Find where the given text appears and provide that cell's center as (x, y) coordinate. 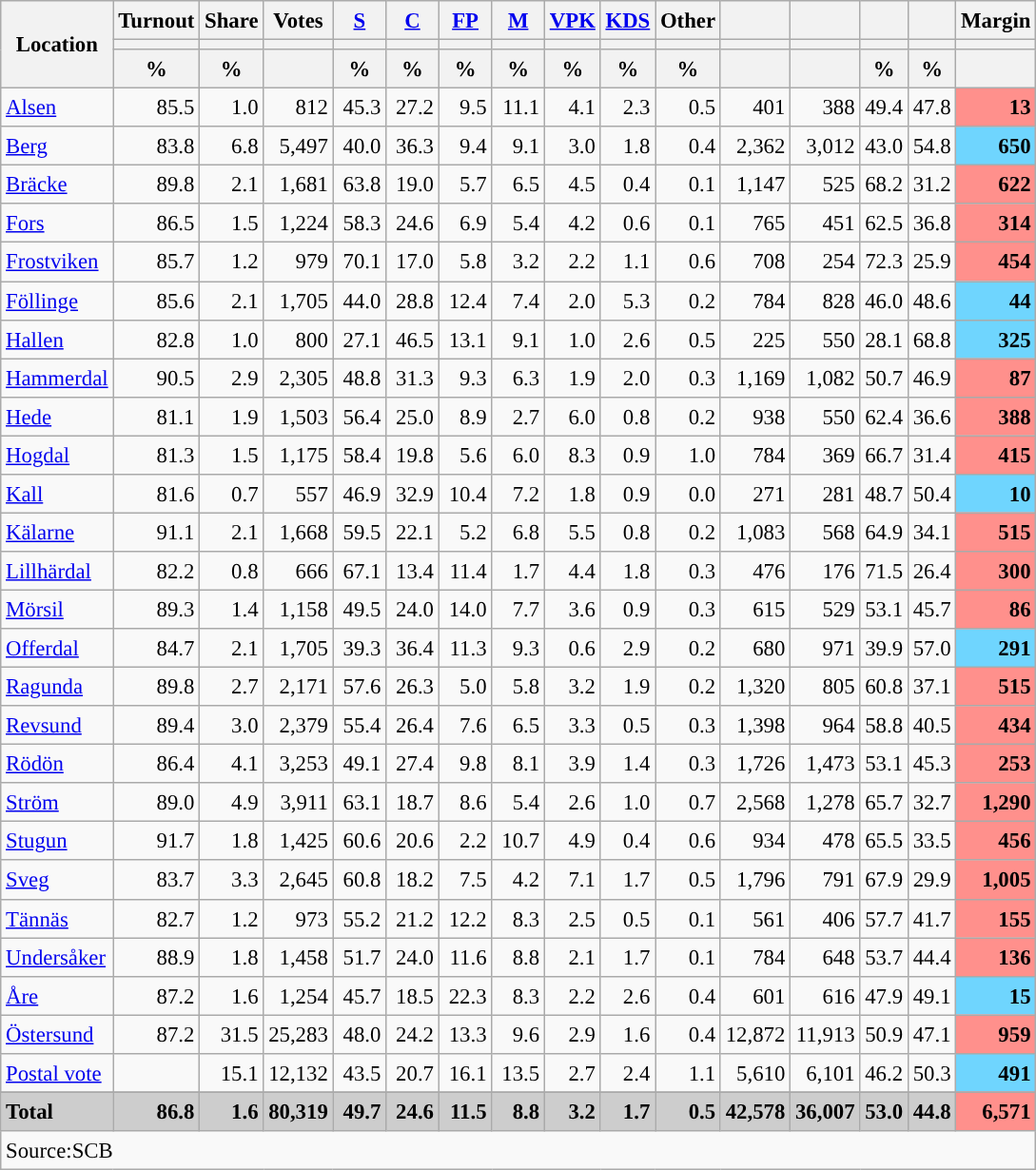
15 (996, 995)
300 (996, 571)
8.6 (465, 803)
71.5 (884, 571)
14.0 (465, 609)
87 (996, 379)
Postal vote (57, 1073)
491 (996, 1073)
70.1 (360, 263)
33.5 (931, 841)
8.9 (465, 417)
7.2 (518, 495)
C (413, 21)
314 (996, 223)
44.4 (931, 957)
7.7 (518, 609)
20.6 (413, 841)
91.1 (156, 533)
5.6 (465, 455)
51.7 (360, 957)
1,175 (299, 455)
959 (996, 1035)
5.3 (628, 301)
47.9 (884, 995)
11.1 (518, 108)
Revsund (57, 725)
964 (826, 725)
27.1 (360, 339)
20.7 (413, 1073)
64.9 (884, 533)
57.0 (931, 649)
49.4 (884, 108)
55.2 (360, 919)
54.8 (931, 146)
26.3 (413, 687)
5.5 (573, 533)
46.2 (884, 1073)
50.3 (931, 1073)
791 (826, 881)
1,083 (755, 533)
44.0 (360, 301)
7.6 (465, 725)
16.1 (465, 1073)
53.7 (884, 957)
1,147 (755, 185)
Kälarne (57, 533)
979 (299, 263)
KDS (628, 21)
2,171 (299, 687)
615 (755, 609)
34.1 (931, 533)
1,320 (755, 687)
1,278 (826, 803)
Share (232, 21)
58.8 (884, 725)
19.0 (413, 185)
48.8 (360, 379)
708 (755, 263)
31.2 (931, 185)
Votes (299, 21)
5,610 (755, 1073)
47.1 (931, 1035)
82.7 (156, 919)
19.8 (413, 455)
1,726 (755, 765)
81.1 (156, 417)
6.9 (465, 223)
Rödön (57, 765)
971 (826, 649)
155 (996, 919)
1,398 (755, 725)
5,497 (299, 146)
80,319 (299, 1111)
11,913 (826, 1035)
31.3 (413, 379)
805 (826, 687)
84.7 (156, 649)
28.1 (884, 339)
Mörsil (57, 609)
65.5 (884, 841)
11.6 (465, 957)
68.8 (931, 339)
1,473 (826, 765)
47.8 (931, 108)
176 (826, 571)
63.8 (360, 185)
291 (996, 649)
S (360, 21)
973 (299, 919)
12.2 (465, 919)
85.6 (156, 301)
800 (299, 339)
Other (689, 21)
68.2 (884, 185)
89.3 (156, 609)
40.0 (360, 146)
49.7 (360, 1111)
Kall (57, 495)
86.4 (156, 765)
86 (996, 609)
15.1 (232, 1073)
Östersund (57, 1035)
36,007 (826, 1111)
Margin (996, 21)
529 (826, 609)
136 (996, 957)
456 (996, 841)
22.3 (465, 995)
42,578 (755, 1111)
55.4 (360, 725)
Offerdal (57, 649)
83.8 (156, 146)
Source:SCB (518, 1151)
1,005 (996, 881)
476 (755, 571)
271 (755, 495)
89.4 (156, 725)
1,681 (299, 185)
2,568 (755, 803)
37.1 (931, 687)
Location (57, 45)
401 (755, 108)
Alsen (57, 108)
8.1 (518, 765)
27.2 (413, 108)
27.4 (413, 765)
1,158 (299, 609)
1,458 (299, 957)
253 (996, 765)
VPK (573, 21)
46.0 (884, 301)
5.0 (465, 687)
48.0 (360, 1035)
66.7 (884, 455)
39.3 (360, 649)
2,362 (755, 146)
Lillhärdal (57, 571)
13.4 (413, 571)
3,012 (826, 146)
415 (996, 455)
12,872 (755, 1035)
Åre (57, 995)
24.2 (413, 1035)
2.3 (628, 108)
622 (996, 185)
60.6 (360, 841)
6,101 (826, 1073)
11.4 (465, 571)
58.3 (360, 223)
254 (826, 263)
325 (996, 339)
5.7 (465, 185)
58.4 (360, 455)
M (518, 21)
36.3 (413, 146)
1,668 (299, 533)
10.4 (465, 495)
65.7 (884, 803)
39.9 (884, 649)
86.5 (156, 223)
88.9 (156, 957)
44.8 (931, 1111)
25,283 (299, 1035)
Hammerdal (57, 379)
478 (826, 841)
FP (465, 21)
1,796 (755, 881)
3,911 (299, 803)
18.5 (413, 995)
9.8 (465, 765)
Frostviken (57, 263)
81.3 (156, 455)
406 (826, 919)
1,082 (826, 379)
13.3 (465, 1035)
90.5 (156, 379)
6.3 (518, 379)
Turnout (156, 21)
225 (755, 339)
938 (755, 417)
Ström (57, 803)
82.2 (156, 571)
434 (996, 725)
1,503 (299, 417)
50.4 (931, 495)
Bräcke (57, 185)
3.9 (573, 765)
18.2 (413, 881)
29.9 (931, 881)
5.2 (465, 533)
36.6 (931, 417)
7.5 (465, 881)
85.7 (156, 263)
13 (996, 108)
56.4 (360, 417)
Tännäs (57, 919)
369 (826, 455)
57.7 (884, 919)
32.7 (931, 803)
1,290 (996, 803)
Total (57, 1111)
828 (826, 301)
6,571 (996, 1111)
25.0 (413, 417)
36.8 (931, 223)
41.7 (931, 919)
601 (755, 995)
2,379 (299, 725)
13.5 (518, 1073)
86.8 (156, 1111)
557 (299, 495)
568 (826, 533)
22.1 (413, 533)
9.4 (465, 146)
89.0 (156, 803)
91.7 (156, 841)
Ragunda (57, 687)
2,305 (299, 379)
72.3 (884, 263)
67.1 (360, 571)
17.0 (413, 263)
1,254 (299, 995)
934 (755, 841)
43.5 (360, 1073)
63.1 (360, 803)
4.5 (573, 185)
83.7 (156, 881)
Stugun (57, 841)
Sveg (57, 881)
48.7 (884, 495)
11.3 (465, 649)
12,132 (299, 1073)
Undersåker (57, 957)
50.9 (884, 1035)
18.7 (413, 803)
32.9 (413, 495)
12.4 (465, 301)
Föllinge (57, 301)
3.6 (573, 609)
62.5 (884, 223)
Berg (57, 146)
4.4 (573, 571)
281 (826, 495)
44 (996, 301)
0.0 (689, 495)
36.4 (413, 649)
11.5 (465, 1111)
49.5 (360, 609)
31.5 (232, 1035)
650 (996, 146)
2.5 (573, 919)
Hallen (57, 339)
59.5 (360, 533)
765 (755, 223)
10 (996, 495)
57.6 (360, 687)
666 (299, 571)
13.1 (465, 339)
1,224 (299, 223)
28.8 (413, 301)
525 (826, 185)
53.0 (884, 1111)
48.6 (931, 301)
50.7 (884, 379)
2.4 (628, 1073)
46.5 (413, 339)
81.6 (156, 495)
812 (299, 108)
616 (826, 995)
9.6 (518, 1035)
62.4 (884, 417)
10.7 (518, 841)
7.1 (573, 881)
680 (755, 649)
Fors (57, 223)
25.9 (931, 263)
82.8 (156, 339)
85.5 (156, 108)
31.4 (931, 455)
451 (826, 223)
561 (755, 919)
67.9 (884, 881)
43.0 (884, 146)
7.4 (518, 301)
2,645 (299, 881)
Hede (57, 417)
21.2 (413, 919)
Hogdal (57, 455)
40.5 (931, 725)
1,425 (299, 841)
648 (826, 957)
454 (996, 263)
9.5 (465, 108)
3,253 (299, 765)
1,169 (755, 379)
